Scan for the cell matching the given text and deliver its (X, Y) coordinate at center. 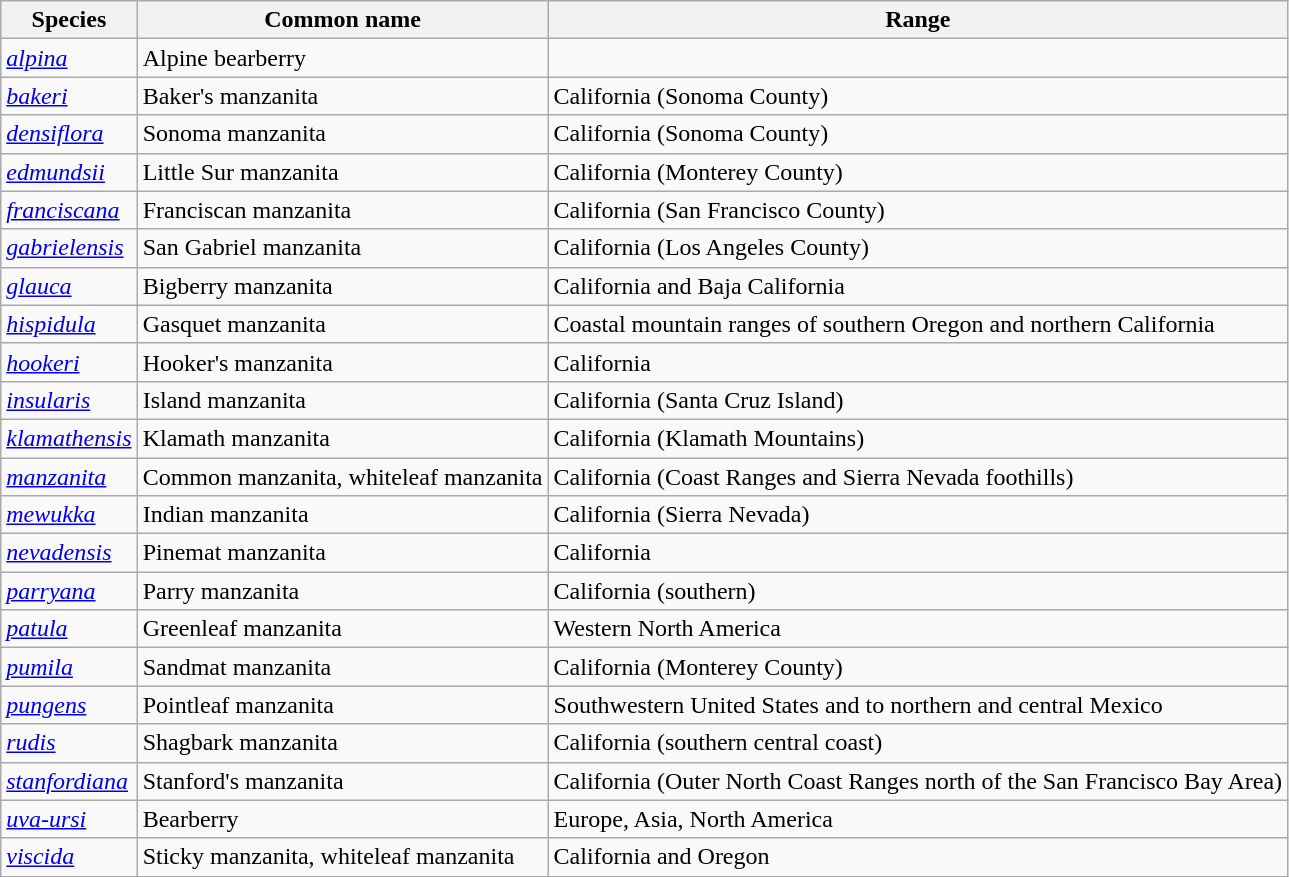
nevadensis (69, 553)
rudis (69, 743)
manzanita (69, 477)
Europe, Asia, North America (918, 819)
Pinemat manzanita (342, 553)
Range (918, 20)
Gasquet manzanita (342, 324)
California (San Francisco County) (918, 210)
California (Coast Ranges and Sierra Nevada foothills) (918, 477)
Hooker's manzanita (342, 362)
glauca (69, 286)
San Gabriel manzanita (342, 248)
California and Baja California (918, 286)
California (Klamath Mountains) (918, 438)
Baker's manzanita (342, 96)
patula (69, 629)
pumila (69, 667)
gabrielensis (69, 248)
Little Sur manzanita (342, 172)
pungens (69, 705)
Southwestern United States and to northern and central Mexico (918, 705)
hookeri (69, 362)
Pointleaf manzanita (342, 705)
mewukka (69, 515)
Island manzanita (342, 400)
Sonoma manzanita (342, 134)
Alpine bearberry (342, 58)
Greenleaf manzanita (342, 629)
Klamath manzanita (342, 438)
Stanford's manzanita (342, 781)
California (Outer North Coast Ranges north of the San Francisco Bay Area) (918, 781)
Common manzanita, whiteleaf manzanita (342, 477)
Bigberry manzanita (342, 286)
viscida (69, 857)
California (Los Angeles County) (918, 248)
Franciscan manzanita (342, 210)
Common name (342, 20)
California (Santa Cruz Island) (918, 400)
California and Oregon (918, 857)
Indian manzanita (342, 515)
Sticky manzanita, whiteleaf manzanita (342, 857)
Parry manzanita (342, 591)
alpina (69, 58)
California (Sierra Nevada) (918, 515)
Western North America (918, 629)
Coastal mountain ranges of southern Oregon and northern California (918, 324)
California (southern central coast) (918, 743)
Species (69, 20)
California (southern) (918, 591)
klamathensis (69, 438)
bakeri (69, 96)
Sandmat manzanita (342, 667)
hispidula (69, 324)
franciscana (69, 210)
edmundsii (69, 172)
parryana (69, 591)
uva-ursi (69, 819)
Shagbark manzanita (342, 743)
Bearberry (342, 819)
stanfordiana (69, 781)
densiflora (69, 134)
insularis (69, 400)
